Detect which cell encompasses the target text, then output its (X, Y) center coordinate. 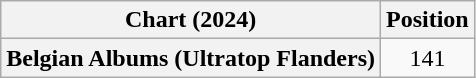
Chart (2024) (191, 20)
Belgian Albums (Ultratop Flanders) (191, 58)
141 (428, 58)
Position (428, 20)
